Capture the cell that displays the provided text and extract its (x, y) central coordinate. 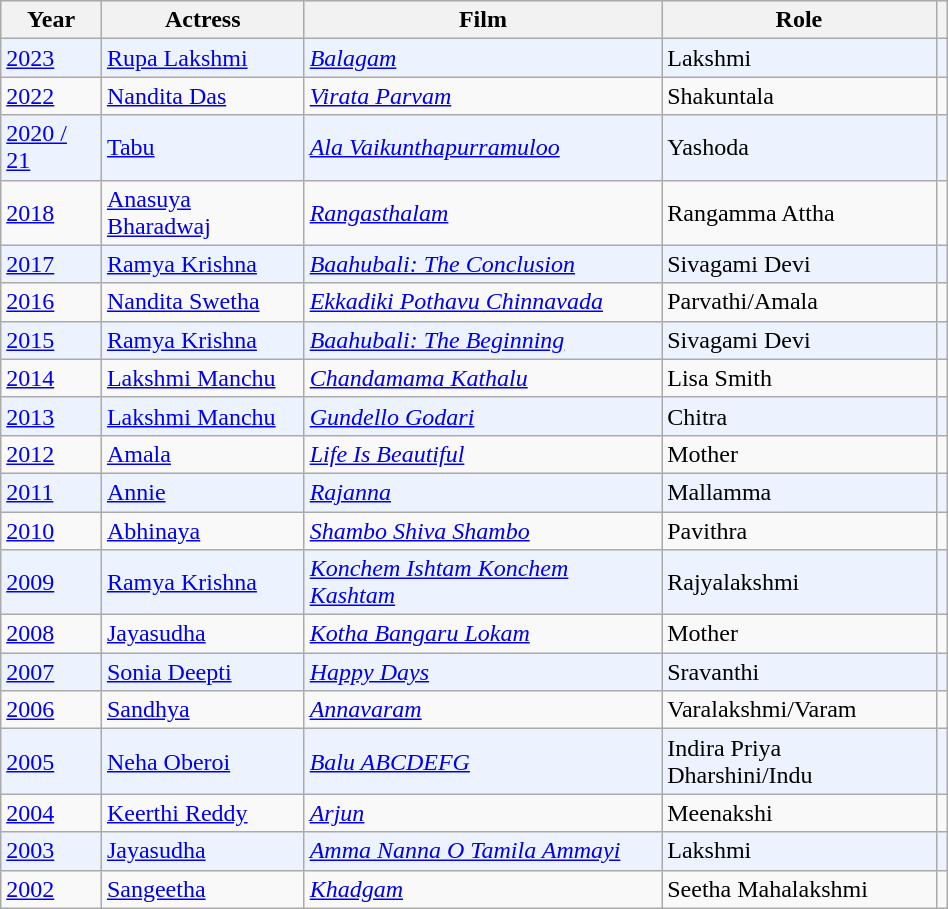
2014 (52, 378)
2016 (52, 302)
Sangeetha (202, 889)
Rajanna (483, 492)
Film (483, 20)
Abhinaya (202, 531)
Rajyalakshmi (799, 582)
Shakuntala (799, 96)
Chitra (799, 416)
Sandhya (202, 710)
2002 (52, 889)
Sonia Deepti (202, 672)
Khadgam (483, 889)
Role (799, 20)
Year (52, 20)
Mallamma (799, 492)
Happy Days (483, 672)
Virata Parvam (483, 96)
Rangamma Attha (799, 212)
2003 (52, 851)
2018 (52, 212)
Kotha Bangaru Lokam (483, 634)
Tabu (202, 148)
2017 (52, 264)
Amala (202, 454)
Rupa Lakshmi (202, 58)
Life Is Beautiful (483, 454)
2011 (52, 492)
2010 (52, 531)
2007 (52, 672)
Ekkadiki Pothavu Chinnavada (483, 302)
2012 (52, 454)
Chandamama Kathalu (483, 378)
2006 (52, 710)
Pavithra (799, 531)
Seetha Mahalakshmi (799, 889)
Annie (202, 492)
Baahubali: The Conclusion (483, 264)
Balagam (483, 58)
2013 (52, 416)
Nandita Das (202, 96)
Baahubali: The Beginning (483, 340)
Parvathi/Amala (799, 302)
2023 (52, 58)
Gundello Godari (483, 416)
Shambo Shiva Shambo (483, 531)
Rangasthalam (483, 212)
Yashoda (799, 148)
Nandita Swetha (202, 302)
Arjun (483, 813)
2008 (52, 634)
Actress (202, 20)
2009 (52, 582)
Meenakshi (799, 813)
Ala Vaikunthapurramuloo (483, 148)
2004 (52, 813)
Lisa Smith (799, 378)
Varalakshmi/Varam (799, 710)
Indira Priya Dharshini/Indu (799, 762)
Keerthi Reddy (202, 813)
Amma Nanna O Tamila Ammayi (483, 851)
2022 (52, 96)
2005 (52, 762)
Annavaram (483, 710)
Balu ABCDEFG (483, 762)
Sravanthi (799, 672)
Konchem Ishtam Konchem Kashtam (483, 582)
Neha Oberoi (202, 762)
2020 / 21 (52, 148)
2015 (52, 340)
Anasuya Bharadwaj (202, 212)
